Extract the (X, Y) coordinate from the center of the cell holding the provided text.  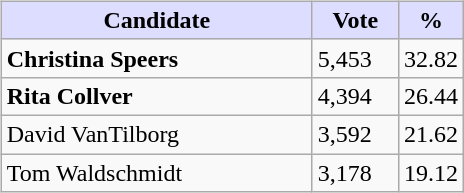
Rita Collver (156, 96)
21.62 (430, 134)
3,592 (355, 134)
Vote (355, 20)
19.12 (430, 173)
David VanTilborg (156, 134)
Christina Speers (156, 58)
5,453 (355, 58)
% (430, 20)
32.82 (430, 58)
4,394 (355, 96)
3,178 (355, 173)
26.44 (430, 96)
Tom Waldschmidt (156, 173)
Candidate (156, 20)
